Identify which cell holds the provided text, then report its [x, y] central coordinate. 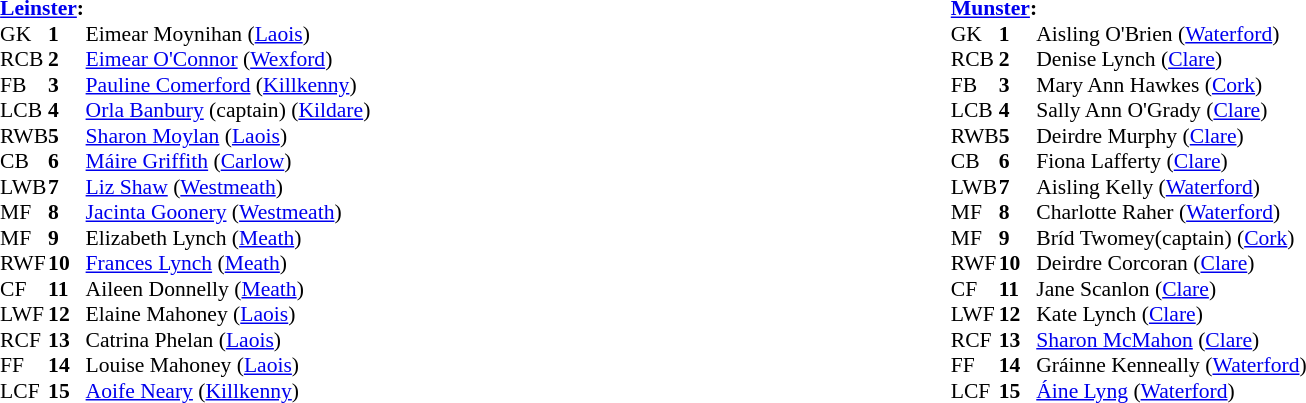
Deirdre Murphy (Clare) [1171, 136]
Eimear O'Connor (Wexford) [228, 59]
Mary Ann Hawkes (Cork) [1171, 85]
Eimear Moynihan (Laois) [228, 34]
Orla Banbury (captain) (Kildare) [228, 111]
Catrina Phelan (Laois) [228, 340]
Liz Shaw (Westmeath) [228, 187]
Aileen Donnelly (Meath) [228, 289]
Sharon McMahon (Clare) [1171, 340]
Deirdre Corcoran (Clare) [1171, 263]
Aisling O'Brien (Waterford) [1171, 34]
Jane Scanlon (Clare) [1171, 289]
Denise Lynch (Clare) [1171, 59]
Elaine Mahoney (Laois) [228, 315]
Elizabeth Lynch (Meath) [228, 238]
Aisling Kelly (Waterford) [1171, 187]
Fiona Lafferty (Clare) [1171, 161]
Gráinne Kenneally (Waterford) [1171, 365]
Charlotte Raher (Waterford) [1171, 213]
Louise Mahoney (Laois) [228, 365]
Jacinta Goonery (Westmeath) [228, 213]
Kate Lynch (Clare) [1171, 315]
Sally Ann O'Grady (Clare) [1171, 111]
Sharon Moylan (Laois) [228, 136]
Pauline Comerford (Killkenny) [228, 85]
Máire Griffith (Carlow) [228, 161]
Frances Lynch (Meath) [228, 263]
Bríd Twomey(captain) (Cork) [1171, 238]
